Capture the cell that displays the provided text and extract its (X, Y) central coordinate. 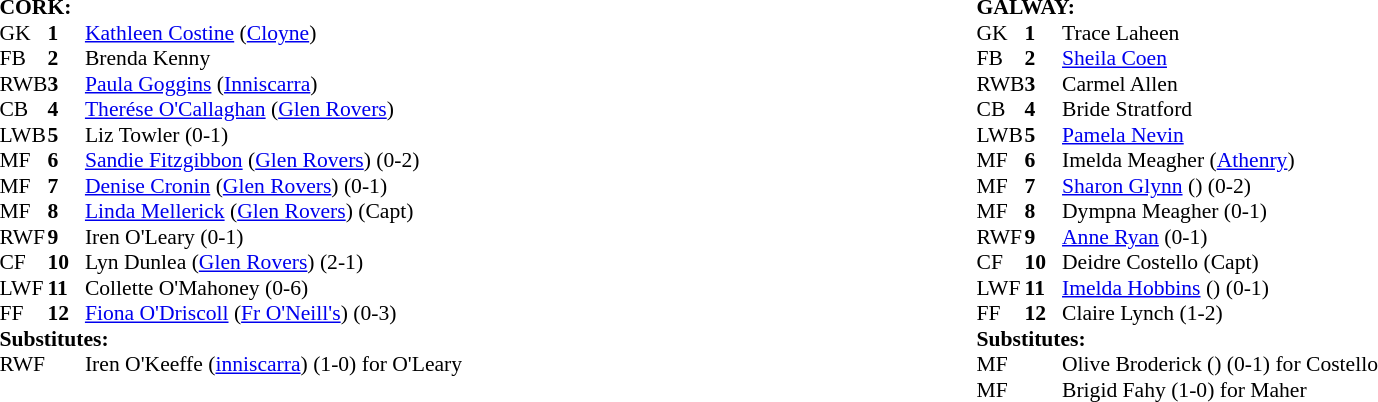
Carmel Allen (1220, 84)
Claire Lynch (1-2) (1220, 313)
Substitutes: (1178, 339)
Imelda Hobbins () (0-1) (1220, 288)
Paula Goggins (Inniscarra) (274, 84)
LWB (1001, 135)
Sheila Coen (1220, 59)
Therése O'Callaghan (Glen Rovers) (274, 109)
Olive Broderick () (0-1) for Costello (1220, 365)
Imelda Meagher (Athenry) (1220, 161)
Dympna Meagher (0-1) (1220, 211)
Iren O'Leary (0-1) (274, 237)
Anne Ryan (0-1) (1220, 237)
Kathleen Costine (Cloyne) (274, 33)
Liz Towler (0-1) (274, 135)
CF (1001, 263)
Linda Mellerick (Glen Rovers) (Capt) (274, 211)
Sharon Glynn () (0-2) (1220, 186)
RWF (1001, 237)
FB (1001, 59)
Brenda Kenny (274, 59)
GK (1001, 33)
Collette O'Mahoney (0-6) (274, 288)
Lyn Dunlea (Glen Rovers) (2-1) (274, 263)
CB (1001, 109)
Bride Stratford (1220, 109)
LWF (1001, 288)
Deidre Costello (Capt) (1220, 263)
FF (1001, 313)
Pamela Nevin (1220, 135)
Iren O'Keeffe (inniscarra) (1-0) for O'Leary (274, 365)
Denise Cronin (Glen Rovers) (0-1) (274, 186)
RWB (1001, 84)
Fiona O'Driscoll (Fr O'Neill's) (0-3) (274, 313)
Trace Laheen (1220, 33)
Sandie Fitzgibbon (Glen Rovers) (0-2) (274, 161)
